Pinpoint the cell where the given text exists, returning its (X, Y) midpoint coordinate. 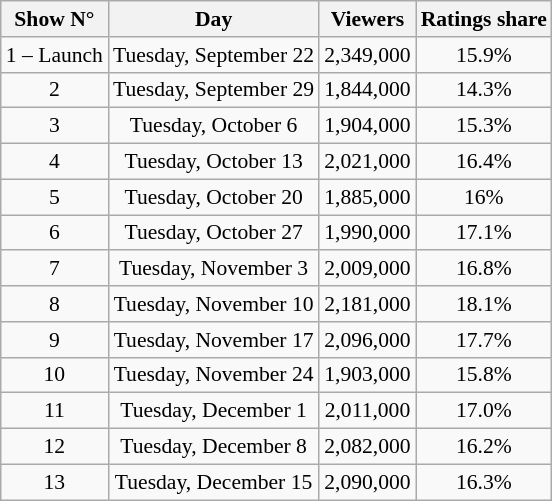
Tuesday, November 10 (214, 304)
16.4% (484, 162)
2 (54, 90)
2,011,000 (367, 411)
14.3% (484, 90)
4 (54, 162)
8 (54, 304)
5 (54, 197)
2,096,000 (367, 340)
Tuesday, December 1 (214, 411)
17.7% (484, 340)
6 (54, 233)
3 (54, 126)
18.1% (484, 304)
17.0% (484, 411)
11 (54, 411)
2,082,000 (367, 447)
15.9% (484, 55)
Tuesday, October 13 (214, 162)
16.2% (484, 447)
Tuesday, November 3 (214, 269)
Tuesday, September 22 (214, 55)
10 (54, 375)
1,990,000 (367, 233)
1,844,000 (367, 90)
Ratings share (484, 19)
Tuesday, September 29 (214, 90)
1,903,000 (367, 375)
1 – Launch (54, 55)
2,090,000 (367, 482)
13 (54, 482)
Tuesday, December 8 (214, 447)
2,021,000 (367, 162)
16.3% (484, 482)
16.8% (484, 269)
16% (484, 197)
Show N° (54, 19)
Tuesday, November 17 (214, 340)
1,885,000 (367, 197)
12 (54, 447)
2,349,000 (367, 55)
Tuesday, October 27 (214, 233)
9 (54, 340)
Tuesday, November 24 (214, 375)
17.1% (484, 233)
15.3% (484, 126)
15.8% (484, 375)
Tuesday, October 20 (214, 197)
2,009,000 (367, 269)
Day (214, 19)
Viewers (367, 19)
2,181,000 (367, 304)
7 (54, 269)
Tuesday, December 15 (214, 482)
1,904,000 (367, 126)
Tuesday, October 6 (214, 126)
